Find where the given text appears and provide that cell's center as (X, Y) coordinate. 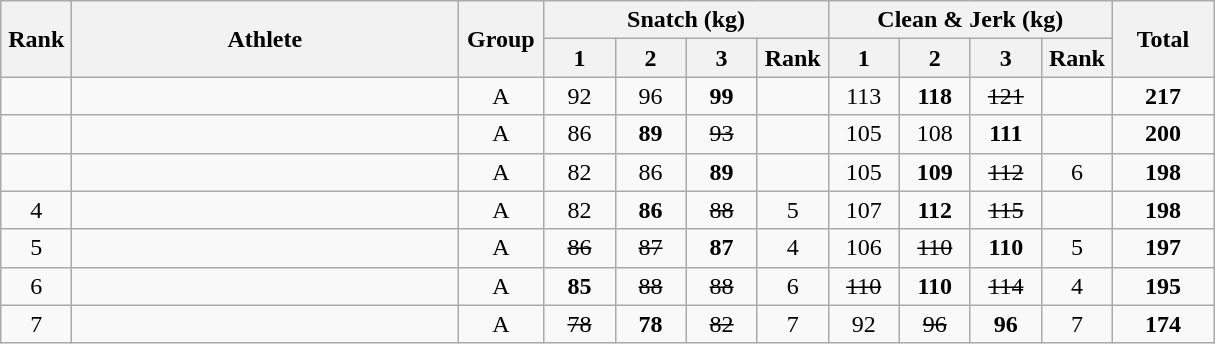
195 (1162, 286)
115 (1006, 210)
113 (864, 96)
Snatch (kg) (686, 20)
Total (1162, 39)
93 (722, 134)
118 (934, 96)
174 (1162, 324)
108 (934, 134)
Clean & Jerk (kg) (970, 20)
Athlete (265, 39)
111 (1006, 134)
197 (1162, 248)
109 (934, 172)
121 (1006, 96)
85 (580, 286)
107 (864, 210)
114 (1006, 286)
Group (501, 39)
106 (864, 248)
99 (722, 96)
217 (1162, 96)
200 (1162, 134)
